Identify which cell holds the provided text, then report its [X, Y] central coordinate. 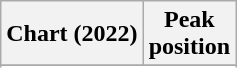
Chart (2022) [72, 34]
Peakposition [189, 34]
